Find where the given text appears and provide that cell's center as (x, y) coordinate. 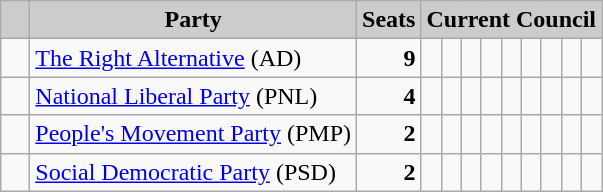
4 (389, 96)
The Right Alternative (AD) (194, 58)
Party (194, 20)
People's Movement Party (PMP) (194, 134)
9 (389, 58)
Social Democratic Party (PSD) (194, 172)
National Liberal Party (PNL) (194, 96)
Seats (389, 20)
Current Council (512, 20)
